Scan for the cell matching the given text and deliver its [x, y] coordinate at center. 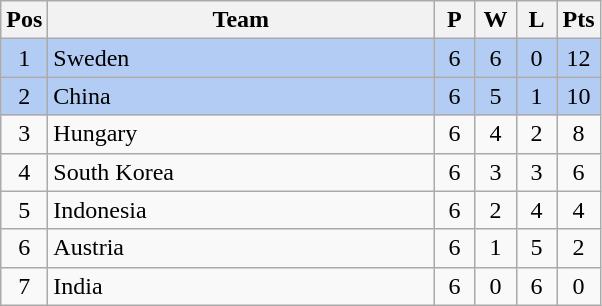
Sweden [241, 58]
Hungary [241, 134]
Indonesia [241, 210]
India [241, 286]
8 [578, 134]
L [536, 20]
Pts [578, 20]
P [454, 20]
W [496, 20]
China [241, 96]
Pos [24, 20]
Team [241, 20]
12 [578, 58]
7 [24, 286]
South Korea [241, 172]
Austria [241, 248]
10 [578, 96]
